Pinpoint the cell where the given text exists, returning its (X, Y) midpoint coordinate. 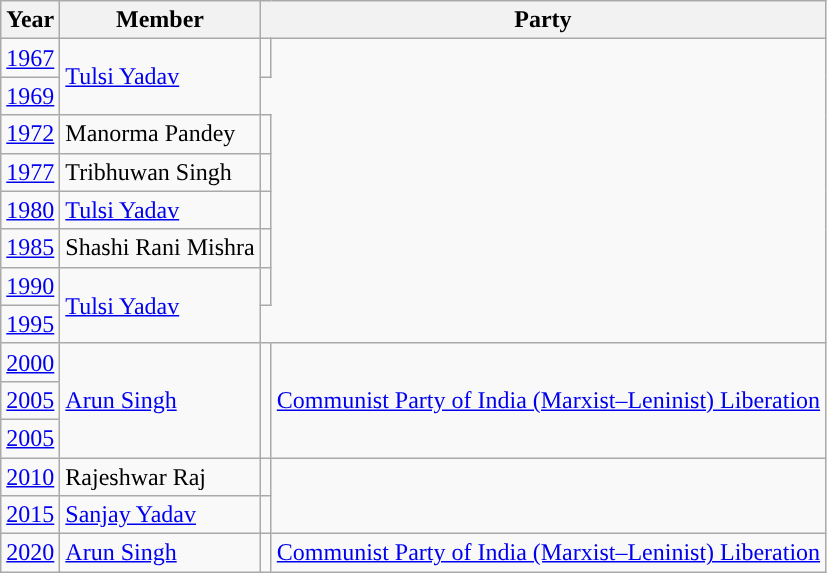
1985 (30, 248)
1990 (30, 286)
1995 (30, 324)
Member (160, 20)
2020 (30, 553)
2000 (30, 362)
Shashi Rani Mishra (160, 248)
Party (542, 20)
1972 (30, 134)
1980 (30, 210)
Manorma Pandey (160, 134)
1969 (30, 96)
1967 (30, 58)
2015 (30, 515)
Year (30, 20)
Rajeshwar Raj (160, 477)
Sanjay Yadav (160, 515)
Tribhuwan Singh (160, 172)
1977 (30, 172)
2010 (30, 477)
